Capture the cell that displays the provided text and extract its [x, y] central coordinate. 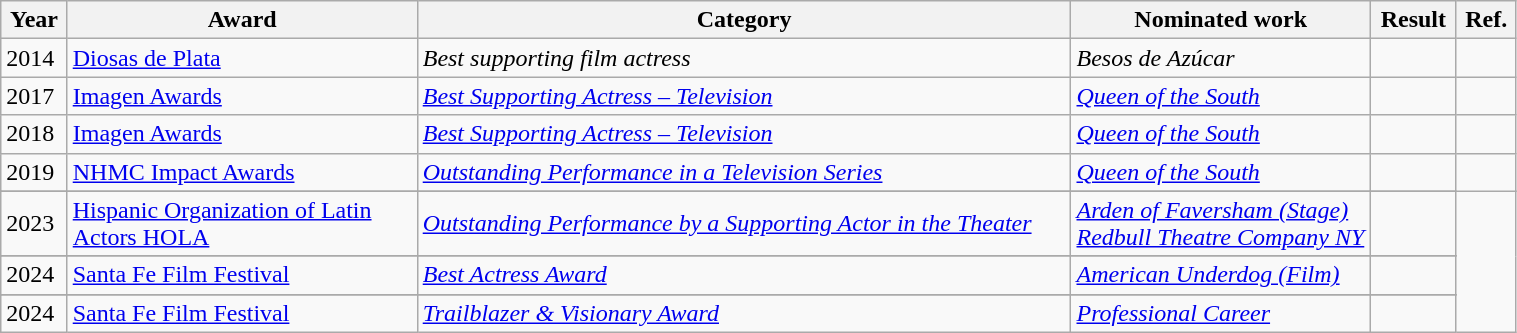
Trailblazer & Visionary Award [744, 313]
Outstanding Performance by a Supporting Actor in the Theater [744, 224]
Hispanic Organization of Latin Actors HOLA [242, 224]
Best supporting film actress [744, 58]
Award [242, 20]
NHMC Impact Awards [242, 172]
2023 [34, 224]
Arden of Faversham (Stage) Redbull Theatre Company NY [1220, 224]
Professional Career [1220, 313]
2017 [34, 96]
2014 [34, 58]
Nominated work [1220, 20]
2018 [34, 134]
Best Actress Award [744, 275]
Result [1413, 20]
Year [34, 20]
2019 [34, 172]
Besos de Azúcar [1220, 58]
Ref. [1486, 20]
Category [744, 20]
Diosas de Plata [242, 58]
Outstanding Performance in a Television Series [744, 172]
American Underdog (Film) [1220, 275]
